Find where the given text appears and provide that cell's center as [x, y] coordinate. 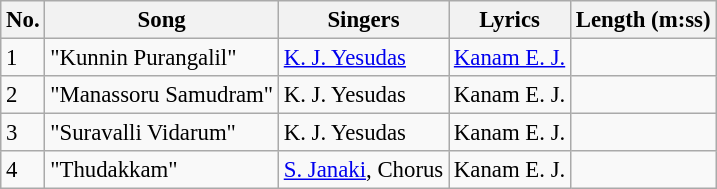
2 [23, 95]
1 [23, 58]
"Manassoru Samudram" [162, 95]
"Kunnin Purangalil" [162, 58]
Singers [363, 20]
S. Janaki, Chorus [363, 170]
Song [162, 20]
No. [23, 20]
3 [23, 133]
Lyrics [510, 20]
Length (m:ss) [642, 20]
4 [23, 170]
"Suravalli Vidarum" [162, 133]
"Thudakkam" [162, 170]
